From the cell containing the given text, extract its center point as [X, Y] coordinate. 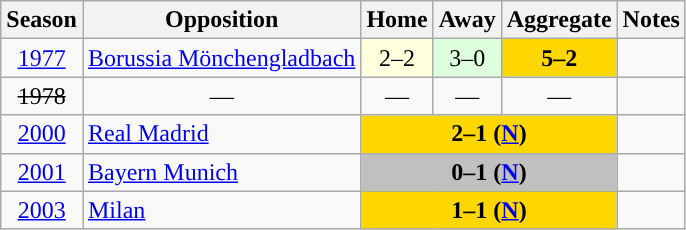
Borussia Mönchengladbach [221, 58]
2–2 [397, 58]
Notes [651, 20]
Real Madrid [221, 134]
2–1 (N) [489, 134]
Season [42, 20]
2001 [42, 172]
Milan [221, 210]
0–1 (N) [489, 172]
Away [467, 20]
1978 [42, 96]
5–2 [559, 58]
1–1 (N) [489, 210]
2003 [42, 210]
3–0 [467, 58]
1977 [42, 58]
Opposition [221, 20]
Aggregate [559, 20]
2000 [42, 134]
Home [397, 20]
Bayern Munich [221, 172]
